Capture the cell that displays the provided text and extract its [X, Y] central coordinate. 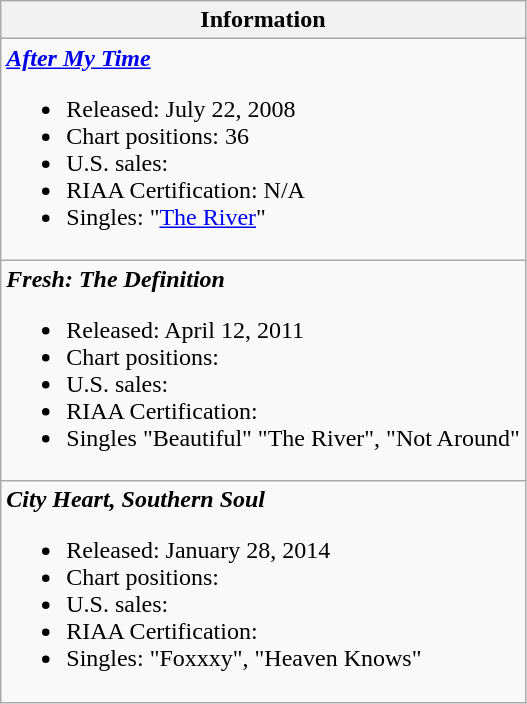
After My TimeReleased: July 22, 2008Chart positions: 36U.S. sales:RIAA Certification: N/ASingles: "The River" [263, 150]
City Heart, Southern SoulReleased: January 28, 2014Chart positions:U.S. sales:RIAA Certification:Singles: "Foxxxy", "Heaven Knows" [263, 592]
Fresh: The DefinitionReleased: April 12, 2011Chart positions:U.S. sales:RIAA Certification:Singles "Beautiful" "The River", "Not Around" [263, 370]
Information [263, 20]
